Pinpoint the cell where the given text exists, returning its (x, y) midpoint coordinate. 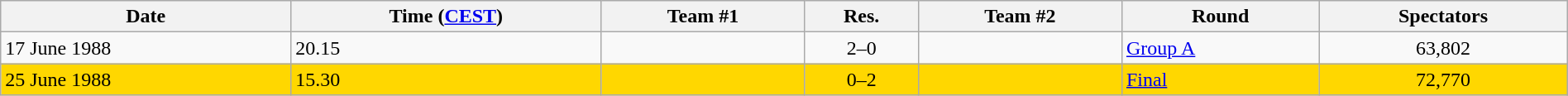
25 June 1988 (146, 79)
0–2 (862, 79)
Spectators (1444, 17)
Team #2 (1020, 17)
Round (1220, 17)
Team #1 (703, 17)
2–0 (862, 48)
Res. (862, 17)
Group A (1220, 48)
63,802 (1444, 48)
Final (1220, 79)
Date (146, 17)
15.30 (447, 79)
17 June 1988 (146, 48)
20.15 (447, 48)
72,770 (1444, 79)
Time (CEST) (447, 17)
